Output the (X, Y) coordinate of the center of the cell containing the given text.  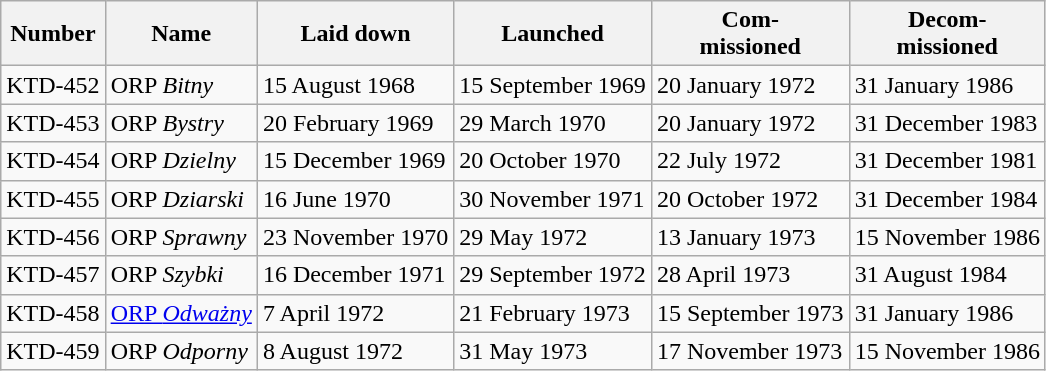
KTD-454 (53, 161)
15 December 1969 (355, 161)
7 April 1972 (355, 313)
ORP Dziarski (181, 199)
13 January 1973 (750, 237)
20 October 1970 (553, 161)
31 December 1983 (947, 123)
KTD-456 (53, 237)
Launched (553, 34)
16 June 1970 (355, 199)
31 December 1981 (947, 161)
20 February 1969 (355, 123)
31 May 1973 (553, 351)
15 September 1969 (553, 85)
Name (181, 34)
Laid down (355, 34)
20 October 1972 (750, 199)
ORP Szybki (181, 275)
ORP Sprawny (181, 237)
29 May 1972 (553, 237)
17 November 1973 (750, 351)
15 September 1973 (750, 313)
KTD-458 (53, 313)
15 August 1968 (355, 85)
30 November 1971 (553, 199)
29 September 1972 (553, 275)
31 August 1984 (947, 275)
16 December 1971 (355, 275)
Number (53, 34)
KTD-459 (53, 351)
31 December 1984 (947, 199)
22 July 1972 (750, 161)
ORP Dzielny (181, 161)
28 April 1973 (750, 275)
KTD-453 (53, 123)
ORP Bystry (181, 123)
8 August 1972 (355, 351)
KTD-452 (53, 85)
Decom-missioned (947, 34)
21 February 1973 (553, 313)
KTD-457 (53, 275)
29 March 1970 (553, 123)
Com-missioned (750, 34)
23 November 1970 (355, 237)
ORP Bitny (181, 85)
KTD-455 (53, 199)
ORP Odporny (181, 351)
ORP Odważny (181, 313)
